Provide the [X, Y] coordinate of the cell's center where the given text is located.  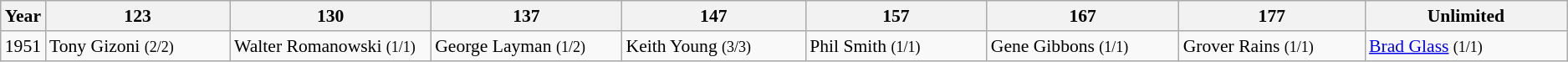
157 [896, 16]
167 [1083, 16]
147 [713, 16]
George Layman (1/2) [526, 46]
Walter Romanowski (1/1) [330, 46]
Grover Rains (1/1) [1272, 46]
Keith Young (3/3) [713, 46]
Year [23, 16]
123 [137, 16]
177 [1272, 16]
137 [526, 16]
Tony Gizoni (2/2) [137, 46]
130 [330, 16]
Brad Glass (1/1) [1466, 46]
Gene Gibbons (1/1) [1083, 46]
1951 [23, 46]
Unlimited [1466, 16]
Phil Smith (1/1) [896, 46]
